Locate the cell with the specified text and output its (X, Y) center coordinate. 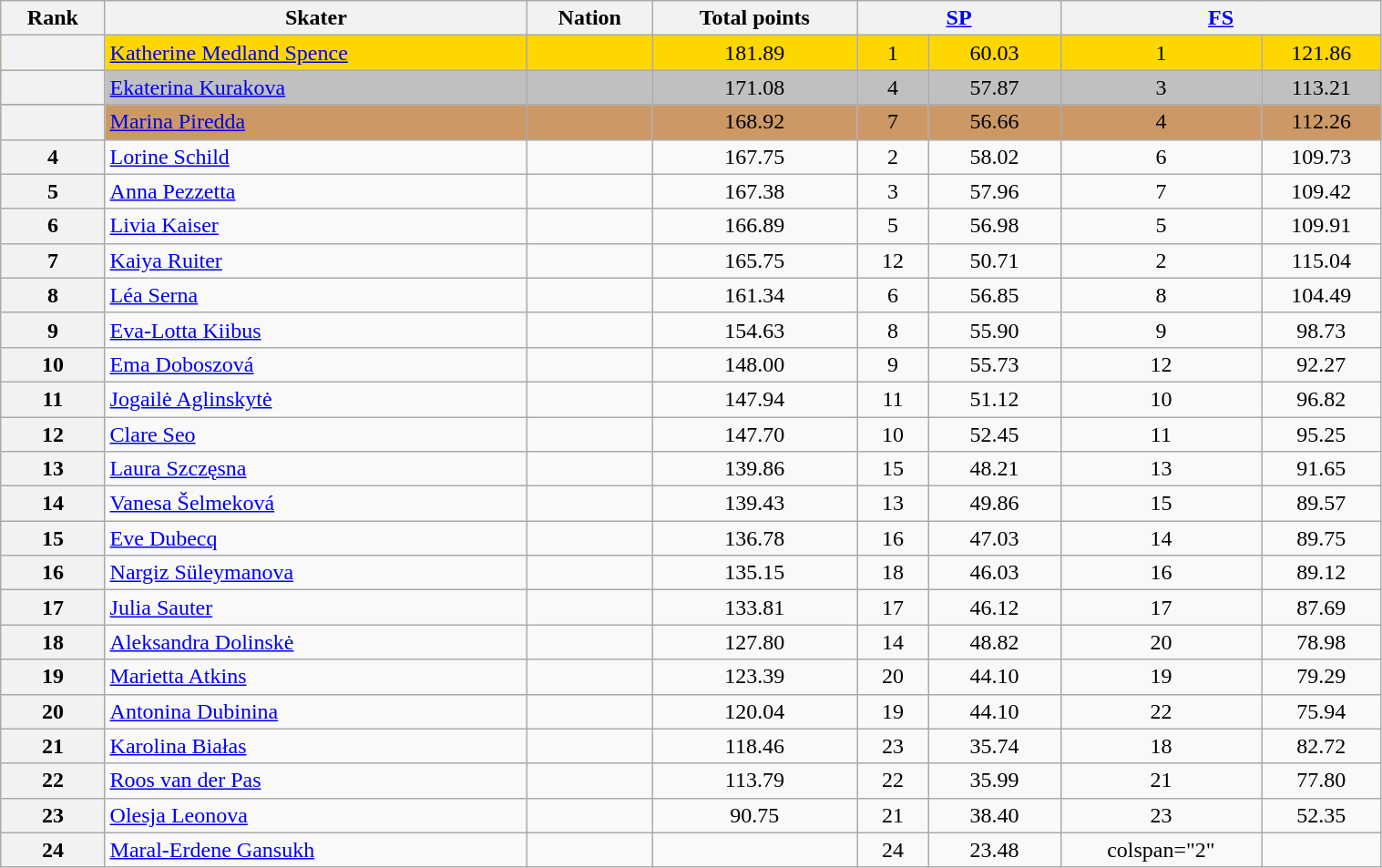
Kaiya Ruiter (316, 260)
Anna Pezzetta (316, 191)
FS (1221, 18)
109.91 (1321, 226)
79.29 (1321, 677)
Rank (53, 18)
112.26 (1321, 122)
colspan="2" (1161, 850)
51.12 (995, 399)
56.66 (995, 122)
35.74 (995, 746)
115.04 (1321, 260)
Maral-Erdene Gansukh (316, 850)
SP (958, 18)
171.08 (754, 87)
46.12 (995, 608)
77.80 (1321, 781)
113.79 (754, 781)
Roos van der Pas (316, 781)
46.03 (995, 573)
89.12 (1321, 573)
87.69 (1321, 608)
Léa Serna (316, 295)
Marina Piredda (316, 122)
98.73 (1321, 330)
55.90 (995, 330)
147.70 (754, 434)
139.86 (754, 469)
133.81 (754, 608)
47.03 (995, 538)
Livia Kaiser (316, 226)
Jogailė Aglinskytė (316, 399)
Nation (590, 18)
57.87 (995, 87)
95.25 (1321, 434)
Aleksandra Dolinskė (316, 642)
48.82 (995, 642)
118.46 (754, 746)
96.82 (1321, 399)
90.75 (754, 815)
139.43 (754, 504)
165.75 (754, 260)
56.98 (995, 226)
55.73 (995, 364)
57.96 (995, 191)
181.89 (754, 53)
58.02 (995, 157)
52.45 (995, 434)
168.92 (754, 122)
38.40 (995, 815)
Antonina Dubinina (316, 711)
135.15 (754, 573)
136.78 (754, 538)
Katherine Medland Spence (316, 53)
127.80 (754, 642)
49.86 (995, 504)
123.39 (754, 677)
Lorine Schild (316, 157)
52.35 (1321, 815)
35.99 (995, 781)
92.27 (1321, 364)
Ema Doboszová (316, 364)
148.00 (754, 364)
154.63 (754, 330)
Julia Sauter (316, 608)
104.49 (1321, 295)
78.98 (1321, 642)
Eva-Lotta Kiibus (316, 330)
89.75 (1321, 538)
91.65 (1321, 469)
48.21 (995, 469)
Karolina Białas (316, 746)
167.38 (754, 191)
75.94 (1321, 711)
60.03 (995, 53)
50.71 (995, 260)
Ekaterina Kurakova (316, 87)
Marietta Atkins (316, 677)
Vanesa Šelmeková (316, 504)
120.04 (754, 711)
Eve Dubecq (316, 538)
23.48 (995, 850)
Nargiz Süleymanova (316, 573)
166.89 (754, 226)
Clare Seo (316, 434)
167.75 (754, 157)
82.72 (1321, 746)
Total points (754, 18)
113.21 (1321, 87)
147.94 (754, 399)
121.86 (1321, 53)
Olesja Leonova (316, 815)
109.73 (1321, 157)
89.57 (1321, 504)
Skater (316, 18)
Laura Szczęsna (316, 469)
161.34 (754, 295)
109.42 (1321, 191)
56.85 (995, 295)
